Output the [x, y] coordinate of the center of the cell containing the given text.  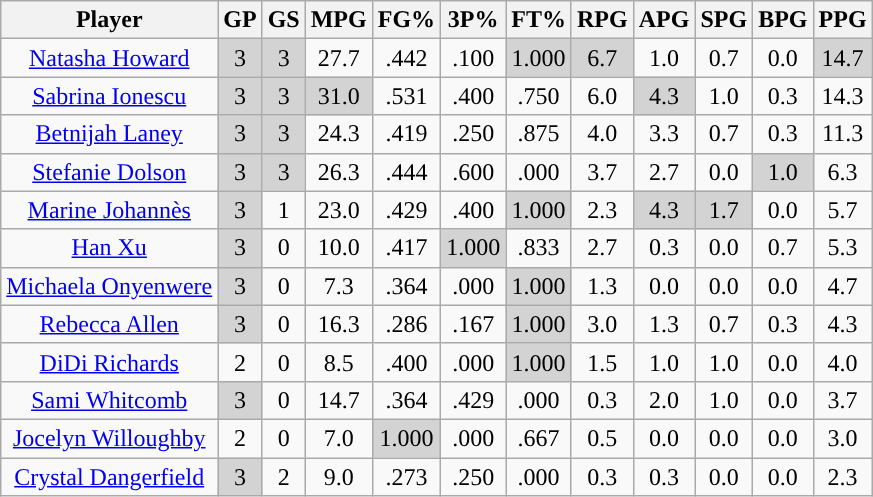
Marine Johannès [110, 210]
.667 [539, 438]
Han Xu [110, 248]
.531 [406, 96]
3P% [474, 20]
DiDi Richards [110, 362]
Stefanie Dolson [110, 172]
BPG [783, 20]
.167 [474, 324]
FG% [406, 20]
MPG [338, 20]
5.7 [842, 210]
Crystal Dangerfield [110, 477]
FT% [539, 20]
Rebecca Allen [110, 324]
.875 [539, 134]
10.0 [338, 248]
Natasha Howard [110, 58]
6.7 [602, 58]
2.0 [664, 400]
Sabrina Ionescu [110, 96]
5.3 [842, 248]
.286 [406, 324]
16.3 [338, 324]
4.7 [842, 286]
RPG [602, 20]
0.5 [602, 438]
Jocelyn Willoughby [110, 438]
7.3 [338, 286]
.750 [539, 96]
1 [284, 210]
.273 [406, 477]
6.3 [842, 172]
27.7 [338, 58]
Player [110, 20]
11.3 [842, 134]
PPG [842, 20]
26.3 [338, 172]
.600 [474, 172]
Sami Whitcomb [110, 400]
Betnijah Laney [110, 134]
1.7 [724, 210]
.419 [406, 134]
SPG [724, 20]
.833 [539, 248]
.100 [474, 58]
23.0 [338, 210]
31.0 [338, 96]
6.0 [602, 96]
7.0 [338, 438]
.444 [406, 172]
3.3 [664, 134]
.417 [406, 248]
8.5 [338, 362]
24.3 [338, 134]
.442 [406, 58]
9.0 [338, 477]
GP [240, 20]
APG [664, 20]
GS [284, 20]
14.3 [842, 96]
1.5 [602, 362]
Michaela Onyenwere [110, 286]
